Return [X, Y] of the center of cell containing provided text 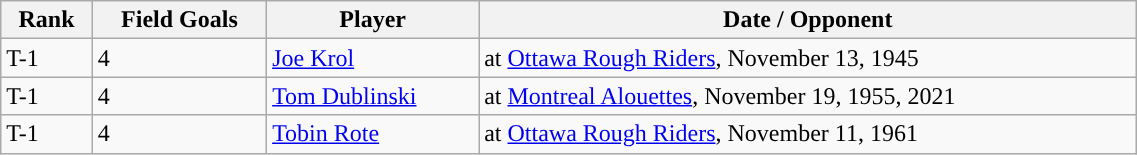
at Ottawa Rough Riders, November 11, 1961 [808, 134]
Date / Opponent [808, 20]
Rank [47, 20]
Player [373, 20]
at Ottawa Rough Riders, November 13, 1945 [808, 58]
Tobin Rote [373, 134]
Joe Krol [373, 58]
at Montreal Alouettes, November 19, 1955, 2021 [808, 96]
Field Goals [179, 20]
Tom Dublinski [373, 96]
